Extract the [X, Y] coordinate from the center of the cell holding the provided text.  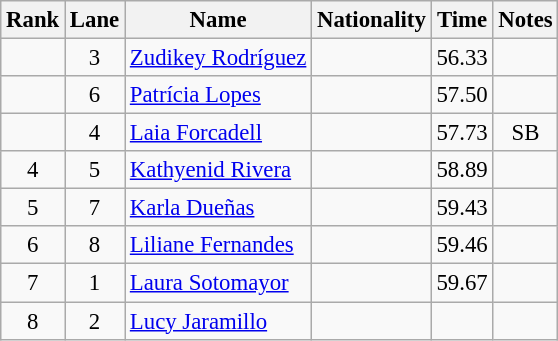
3 [95, 58]
59.43 [462, 208]
Patrícia Lopes [218, 95]
57.50 [462, 95]
59.46 [462, 245]
Nationality [372, 20]
Notes [526, 20]
Zudikey Rodríguez [218, 58]
Name [218, 20]
Lane [95, 20]
Rank [33, 20]
Kathyenid Rivera [218, 170]
56.33 [462, 58]
2 [95, 321]
59.67 [462, 283]
Lucy Jaramillo [218, 321]
Time [462, 20]
57.73 [462, 133]
Laura Sotomayor [218, 283]
Karla Dueñas [218, 208]
58.89 [462, 170]
SB [526, 133]
1 [95, 283]
Laia Forcadell [218, 133]
Liliane Fernandes [218, 245]
